Provide the [x, y] coordinate of the cell's center where the given text is located.  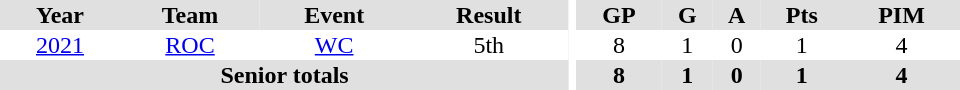
5th [488, 45]
A [737, 15]
Team [190, 15]
Year [60, 15]
GP [619, 15]
Senior totals [284, 75]
WC [334, 45]
Event [334, 15]
Result [488, 15]
ROC [190, 45]
Pts [802, 15]
G [688, 15]
PIM [902, 15]
2021 [60, 45]
